Capture the cell that displays the provided text and extract its [x, y] central coordinate. 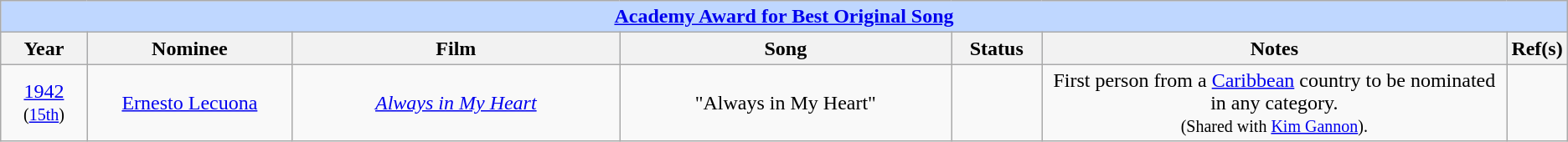
Notes [1275, 48]
Film [456, 48]
Ernesto Lecuona [189, 103]
Song [786, 48]
Academy Award for Best Original Song [784, 17]
Status [997, 48]
"Always in My Heart" [786, 103]
Always in My Heart [456, 103]
First person from a Caribbean country to be nominated in any category.(Shared with Kim Gannon). [1275, 103]
1942(15th) [44, 103]
Year [44, 48]
Nominee [189, 48]
Ref(s) [1537, 48]
